From the cell containing the given text, extract its center point as (x, y) coordinate. 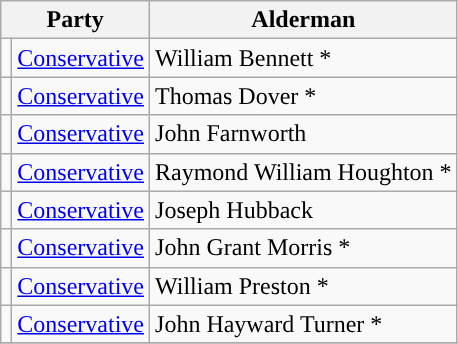
Alderman (304, 20)
Thomas Dover * (304, 96)
John Grant Morris * (304, 248)
Party (76, 20)
Joseph Hubback (304, 210)
John Farnworth (304, 134)
William Bennett * (304, 58)
Raymond William Houghton * (304, 172)
John Hayward Turner * (304, 324)
William Preston * (304, 286)
